Locate the cell with the specified text and output its [x, y] center coordinate. 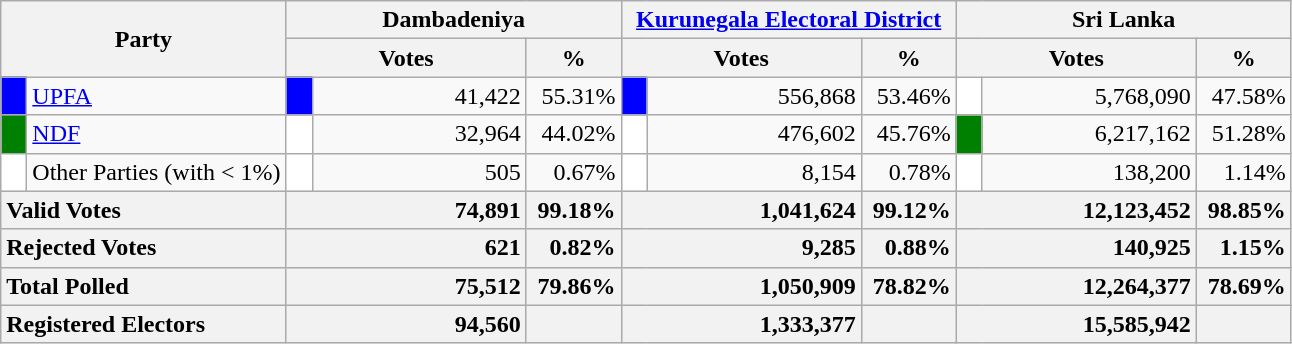
0.82% [574, 248]
44.02% [574, 134]
9,285 [741, 248]
1,041,624 [741, 210]
74,891 [406, 210]
Rejected Votes [144, 248]
53.46% [908, 96]
0.88% [908, 248]
Total Polled [144, 286]
41,422 [419, 96]
621 [406, 248]
12,264,377 [1076, 286]
79.86% [574, 286]
8,154 [754, 172]
99.12% [908, 210]
Valid Votes [144, 210]
45.76% [908, 134]
75,512 [406, 286]
94,560 [406, 324]
1,050,909 [741, 286]
78.82% [908, 286]
78.69% [1244, 286]
47.58% [1244, 96]
0.78% [908, 172]
6,217,162 [1089, 134]
505 [419, 172]
Dambadeniya [454, 20]
99.18% [574, 210]
0.67% [574, 172]
UPFA [156, 96]
5,768,090 [1089, 96]
12,123,452 [1076, 210]
32,964 [419, 134]
15,585,942 [1076, 324]
Party [144, 39]
51.28% [1244, 134]
1,333,377 [741, 324]
Kurunegala Electoral District [788, 20]
140,925 [1076, 248]
556,868 [754, 96]
138,200 [1089, 172]
Other Parties (with < 1%) [156, 172]
Sri Lanka [1124, 20]
1.14% [1244, 172]
55.31% [574, 96]
1.15% [1244, 248]
98.85% [1244, 210]
NDF [156, 134]
476,602 [754, 134]
Registered Electors [144, 324]
